Return (x, y) of the center of cell containing provided text 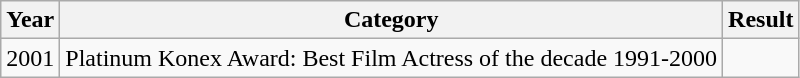
Result (761, 20)
Year (30, 20)
2001 (30, 58)
Platinum Konex Award: Best Film Actress of the decade 1991-2000 (392, 58)
Category (392, 20)
